From the cell containing the given text, extract its center point as [x, y] coordinate. 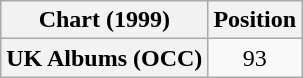
Chart (1999) [104, 20]
93 [255, 58]
UK Albums (OCC) [104, 58]
Position [255, 20]
